Pinpoint the cell where the given text exists, returning its [X, Y] midpoint coordinate. 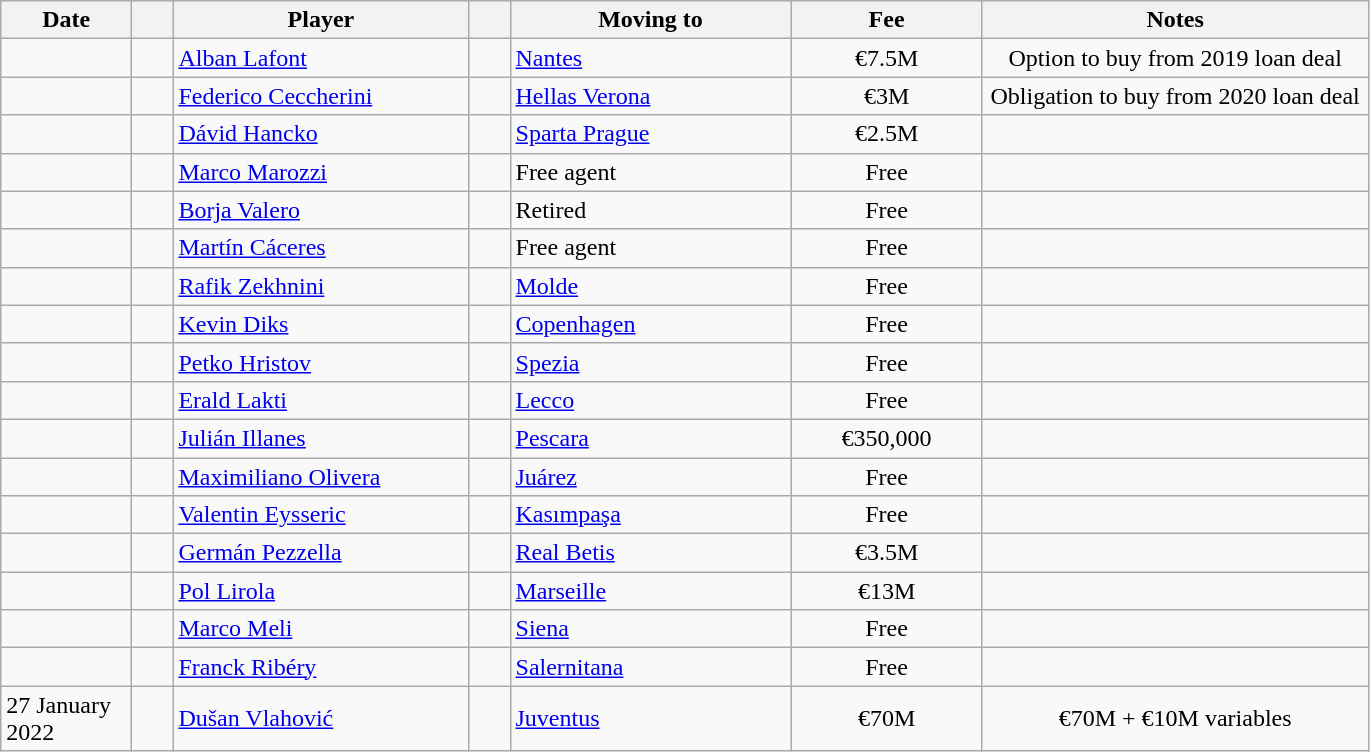
Option to buy from 2019 loan deal [1175, 58]
Moving to [650, 20]
Valentin Eysseric [321, 515]
Obligation to buy from 2020 loan deal [1175, 96]
Lecco [650, 400]
Rafik Zekhnini [321, 286]
€70M + €10M variables [1175, 718]
Pescara [650, 438]
Juventus [650, 718]
€3.5M [886, 553]
Kevin Diks [321, 324]
Hellas Verona [650, 96]
€2.5M [886, 134]
Siena [650, 629]
€7.5M [886, 58]
Copenhagen [650, 324]
Dušan Vlahović [321, 718]
Federico Ceccherini [321, 96]
Player [321, 20]
Erald Lakti [321, 400]
Petko Hristov [321, 362]
Germán Pezzella [321, 553]
Kasımpaşa [650, 515]
€3M [886, 96]
Borja Valero [321, 210]
Maximiliano Olivera [321, 477]
Julián Illanes [321, 438]
Molde [650, 286]
Notes [1175, 20]
Juárez [650, 477]
Salernitana [650, 667]
Marco Marozzi [321, 172]
Pol Lirola [321, 591]
Nantes [650, 58]
Date [66, 20]
Alban Lafont [321, 58]
€13M [886, 591]
€70M [886, 718]
Martín Cáceres [321, 248]
Marco Meli [321, 629]
27 January 2022 [66, 718]
Franck Ribéry [321, 667]
Dávid Hancko [321, 134]
Real Betis [650, 553]
Marseille [650, 591]
Sparta Prague [650, 134]
Spezia [650, 362]
Retired [650, 210]
Fee [886, 20]
€350,000 [886, 438]
